From the cell containing the given text, extract its center point as (X, Y) coordinate. 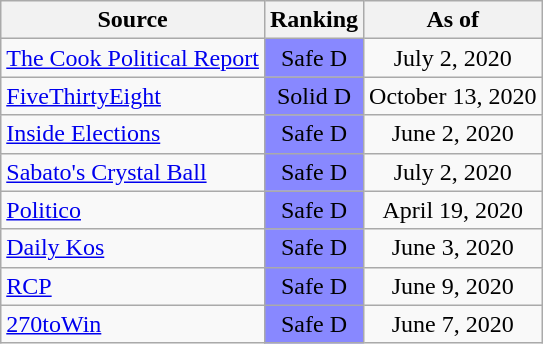
June 7, 2020 (453, 324)
270toWin (133, 324)
The Cook Political Report (133, 58)
FiveThirtyEight (133, 96)
June 9, 2020 (453, 286)
Sabato's Crystal Ball (133, 172)
Daily Kos (133, 248)
June 3, 2020 (453, 248)
Ranking (314, 20)
October 13, 2020 (453, 96)
Solid D (314, 96)
April 19, 2020 (453, 210)
Politico (133, 210)
RCP (133, 286)
As of (453, 20)
Inside Elections (133, 134)
Source (133, 20)
June 2, 2020 (453, 134)
